From the cell containing the given text, extract its center point as [X, Y] coordinate. 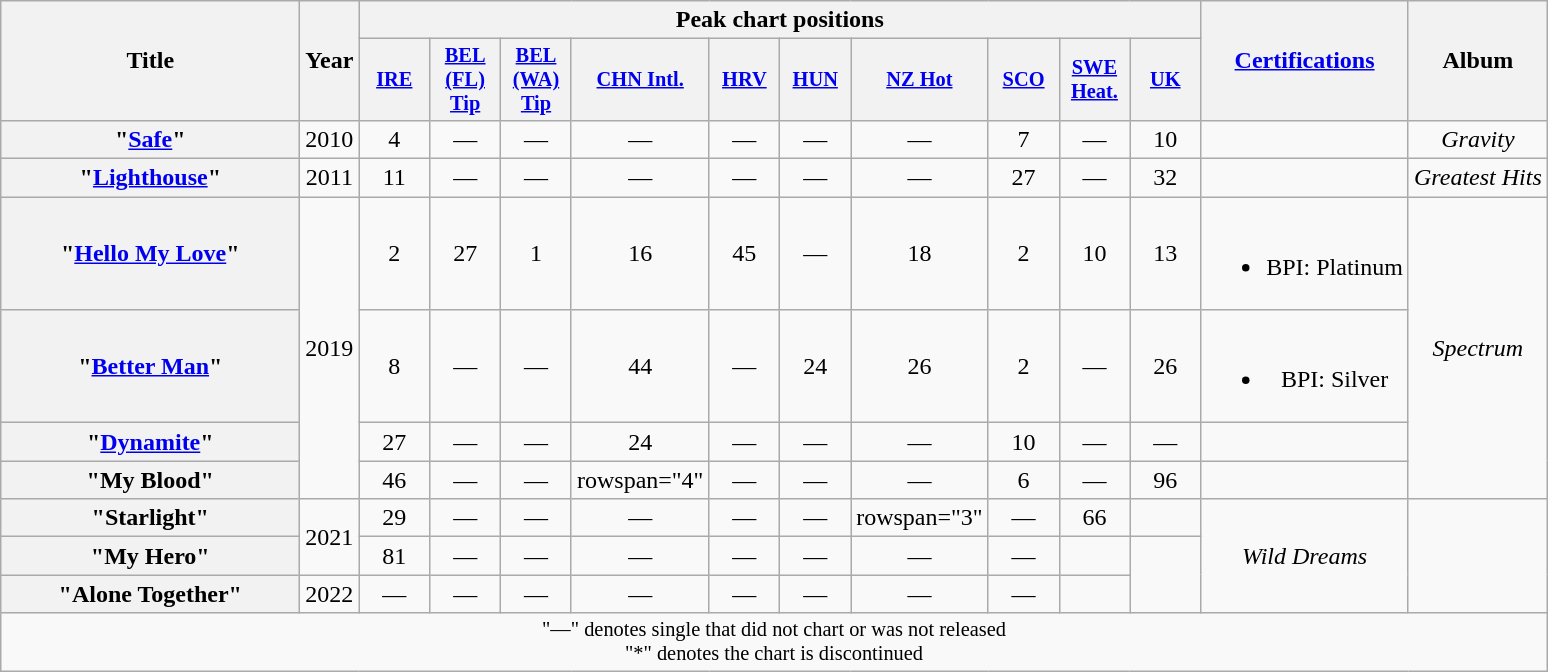
96 [1166, 480]
2019 [330, 348]
11 [394, 178]
Album [1478, 61]
2022 [330, 594]
rowspan="4" [640, 480]
Title [150, 61]
BEL(FL) Tip [466, 80]
2011 [330, 178]
HRV [744, 80]
rowspan="3" [920, 518]
44 [640, 366]
1 [536, 254]
"Lighthouse" [150, 178]
SCO [1024, 80]
4 [394, 139]
Certifications [1305, 61]
"—" denotes single that did not chart or was not released"*" denotes the chart is discontinued [774, 642]
Year [330, 61]
2021 [330, 537]
46 [394, 480]
BEL(WA) Tip [536, 80]
"My Hero" [150, 556]
7 [1024, 139]
UK [1166, 80]
8 [394, 366]
HUN [816, 80]
BPI: Silver [1305, 366]
"Hello My Love" [150, 254]
45 [744, 254]
Spectrum [1478, 348]
IRE [394, 80]
SWEHeat. [1094, 80]
81 [394, 556]
Greatest Hits [1478, 178]
Gravity [1478, 139]
"My Blood" [150, 480]
"Better Man" [150, 366]
18 [920, 254]
32 [1166, 178]
CHN Intl. [640, 80]
13 [1166, 254]
Peak chart positions [780, 20]
"Starlight" [150, 518]
"Dynamite" [150, 442]
16 [640, 254]
NZ Hot [920, 80]
"Alone Together" [150, 594]
66 [1094, 518]
BPI: Platinum [1305, 254]
2010 [330, 139]
Wild Dreams [1305, 556]
"Safe" [150, 139]
29 [394, 518]
6 [1024, 480]
